Detect which cell encompasses the target text, then output its [X, Y] center coordinate. 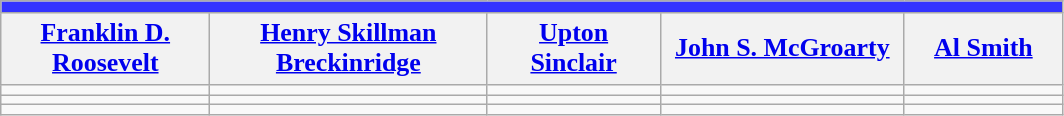
John S. McGroarty [782, 49]
Franklin D. Roosevelt [106, 49]
Al Smith [983, 49]
Henry Skillman Breckinridge [348, 49]
Upton Sinclair [574, 49]
